Pinpoint the cell where the given text exists, returning its (x, y) midpoint coordinate. 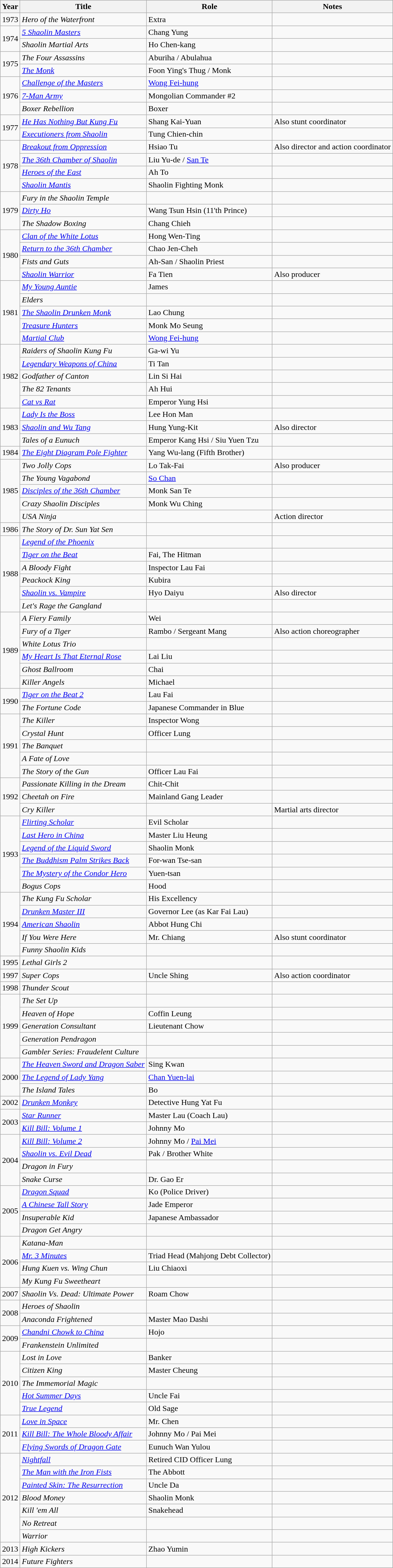
Cry Killer (83, 810)
Johnny Mo (209, 1128)
Clan of the White Lotus (83, 236)
Mongolian Commander #2 (209, 96)
The Island Tales (83, 1090)
The Young Vagabond (83, 478)
A Fiery Family (83, 618)
Flying Swords of Dragon Gate (83, 1447)
The 82 Tenants (83, 389)
James (209, 287)
Emperor Yung Hsi (209, 402)
Zhao Yumin (209, 1549)
Funny Shaolin Kids (83, 950)
Ho Chen-kang (209, 45)
Mr. Chiang (209, 937)
Wei (209, 618)
No Retreat (83, 1523)
Uncle Fai (209, 1396)
Cat vs Rat (83, 402)
Ghost Ballroom (83, 669)
Roam Chow (209, 1294)
2007 (10, 1294)
Crazy Shaolin Disciples (83, 504)
Challenge of the Masters (83, 83)
Lau Fai (209, 695)
Ah To (209, 172)
Also action coordinator (332, 975)
2000 (10, 1077)
Drunken Monkey (83, 1103)
Kill Bill: The Whole Bloody Affair (83, 1434)
Shaolin Mantis (83, 185)
2005 (10, 1211)
Hyo Daiyu (209, 593)
The Legend of Lady Yang (83, 1077)
My Kung Fu Sweetheart (83, 1281)
2013 (10, 1549)
Anaconda Frightened (83, 1319)
Shaolin Vs. Dead: Ultimate Power (83, 1294)
Jade Emperor (209, 1205)
Fury in the Shaolin Temple (83, 198)
The Story of Dr. Sun Yat Sen (83, 529)
Inspector Wong (209, 720)
Eunuch Wan Yulou (209, 1447)
The Buddhism Palm Strikes Back (83, 861)
Legend of the Phoenix (83, 542)
Killer Angels (83, 682)
Martial Club (83, 338)
Legend of the Liquid Sword (83, 848)
Hood (209, 886)
He Has Nothing But Kung Fu (83, 121)
1998 (10, 988)
Chan Yuen-lai (209, 1077)
Shaolin Fighting Monk (209, 185)
Blood Money (83, 1498)
Uncle Da (209, 1485)
Ah-San / Shaolin Priest (209, 262)
Snake Curse (83, 1179)
His Excellency (209, 899)
Bo (209, 1090)
Tung Chien-chin (209, 134)
Lady Is the Boss (83, 415)
Kubira (209, 580)
Master Cheung (209, 1370)
1983 (10, 427)
Ko (Police Driver) (209, 1192)
The Kung Fu Scholar (83, 899)
1979 (10, 211)
Martial arts director (332, 810)
1984 (10, 453)
Fists and Guts (83, 262)
If You Were Here (83, 937)
Mr. Chen (209, 1421)
Monk San Te (209, 491)
Shang Kai-Yuan (209, 121)
Hung Yung-Kit (209, 427)
Kill Bill: Volume 2 (83, 1141)
Also action choreographer (332, 631)
Snakehead (209, 1510)
Ga-wi Yu (209, 351)
The Heaven Sword and Dragon Saber (83, 1064)
Hong Wen-Ting (209, 236)
Passionate Killing in the Dream (83, 784)
Emperor Kang Hsi / Siu Yuen Tzu (209, 440)
Heroes of the East (83, 172)
2004 (10, 1160)
Citizen King (83, 1370)
Master Liu Heung (209, 835)
2002 (10, 1103)
1991 (10, 746)
Future Fighters (83, 1561)
Lao Chung (209, 312)
Officer Lau Fai (209, 771)
Cheetah on Fire (83, 797)
Detective Hung Yat Fu (209, 1103)
Chao Jen-Cheh (209, 249)
Warrior (83, 1536)
Shaolin Warrior (83, 274)
White Lotus Trio (83, 644)
Coffin Leung (209, 1014)
Fa Tien (209, 274)
Governor Lee (as Kar Fai Lau) (209, 911)
Two Jolly Cops (83, 465)
Elders (83, 300)
Chandni Chowk to China (83, 1332)
True Legend (83, 1409)
Japanese Commander in Blue (209, 707)
The Four Assassins (83, 58)
1974 (10, 39)
Drunken Master III (83, 911)
Lee Hon Man (209, 415)
Thunder Scout (83, 988)
Insuperable Kid (83, 1217)
Role (209, 7)
The Man with the Iron Fists (83, 1472)
High Kickers (83, 1549)
1978 (10, 166)
Also director and action coordinator (332, 147)
2011 (10, 1434)
My Heart Is That Eternal Rose (83, 657)
Peackock King (83, 580)
Hsiao Tu (209, 147)
Executioners from Shaolin (83, 134)
The Shaolin Drunken Monk (83, 312)
USA Ninja (83, 516)
For-wan Tse-san (209, 861)
Gambler Series: Fraudelent Culture (83, 1052)
1997 (10, 975)
Shaolin vs. Vampire (83, 593)
Hero of the Waterfront (83, 19)
1999 (10, 1026)
1995 (10, 962)
2003 (10, 1122)
1977 (10, 128)
Lo Tak-Fai (209, 465)
Breakout from Oppression (83, 147)
Katana-Man (83, 1243)
Shaolin and Wu Tang (83, 427)
Chang Chieh (209, 223)
Tiger on the Beat (83, 554)
Kill Bill: Volume 1 (83, 1128)
The Killer (83, 720)
Action director (332, 516)
1994 (10, 924)
Title (83, 7)
The Abbott (209, 1472)
The Mystery of the Condor Hero (83, 873)
7-Man Army (83, 96)
5 Shaolin Masters (83, 32)
Generation Consultant (83, 1026)
Year (10, 7)
Boxer (209, 108)
Love in Space (83, 1421)
The Immemorial Magic (83, 1383)
1993 (10, 854)
Sing Kwan (209, 1064)
Notes (332, 7)
Generation Pendragon (83, 1039)
2010 (10, 1383)
Lost in Love (83, 1357)
Star Runner (83, 1115)
Shaolin Martial Arts (83, 45)
Inspector Lau Fai (209, 568)
Evil Scholar (209, 822)
Hot Summer Days (83, 1396)
Triad Head (Mahjong Debt Collector) (209, 1256)
Kill 'em All (83, 1510)
The Set Up (83, 1001)
Old Sage (209, 1409)
Fury of a Tiger (83, 631)
Last Hero in China (83, 835)
Michael (209, 682)
Master Mao Dashi (209, 1319)
Heroes of Shaolin (83, 1306)
1986 (10, 529)
Wang Tsun Hsin (11'th Prince) (209, 211)
Tales of a Eunuch (83, 440)
Treasure Hunters (83, 325)
The 36th Chamber of Shaolin (83, 160)
Abbot Hung Chi (209, 924)
Fai, The Hitman (209, 554)
Painted Skin: The Resurrection (83, 1485)
1988 (10, 574)
Retired CID Officer Lung (209, 1460)
Dirty Ho (83, 211)
2006 (10, 1262)
Dragon Squad (83, 1192)
Chit-Chit (209, 784)
1975 (10, 64)
1982 (10, 376)
Liu Chiaoxi (209, 1268)
Bogus Cops (83, 886)
1985 (10, 491)
Lethal Girls 2 (83, 962)
Hojo (209, 1332)
Ah Hui (209, 389)
So Chan (209, 478)
Frankenstein Unlimited (83, 1345)
Boxer Rebellion (83, 108)
The Story of the Gun (83, 771)
My Young Auntie (83, 287)
Let's Rage the Gangland (83, 606)
A Fate of Love (83, 758)
2012 (10, 1498)
Liu Yu-de / San Te (209, 160)
Uncle Shing (209, 975)
Dragon in Fury (83, 1166)
1973 (10, 19)
2014 (10, 1561)
Godfather of Canton (83, 376)
Crystal Hunt (83, 733)
Extra (209, 19)
Lai Liu (209, 657)
Yang Wu-lang (Fifth Brother) (209, 453)
Mainland Gang Leader (209, 797)
Officer Lung (209, 733)
Chai (209, 669)
Dr. Gao Er (209, 1179)
A Chinese Tall Story (83, 1205)
1990 (10, 701)
The Banquet (83, 746)
Tiger on the Beat 2 (83, 695)
Hung Kuen vs. Wing Chun (83, 1268)
Disciples of the 36th Chamber (83, 491)
1976 (10, 96)
1981 (10, 312)
Nightfall (83, 1460)
Master Lau (Coach Lau) (209, 1115)
1980 (10, 255)
Ti Tan (209, 363)
Chang Yung (209, 32)
The Eight Diagram Pole Fighter (83, 453)
Return to the 36th Chamber (83, 249)
Rambo / Sergeant Mang (209, 631)
Raiders of Shaolin Kung Fu (83, 351)
2009 (10, 1338)
Banker (209, 1357)
1992 (10, 797)
The Fortune Code (83, 707)
A Bloody Fight (83, 568)
Aburiha / Abulahua (209, 58)
Shaolin vs. Evil Dead (83, 1153)
Flirting Scholar (83, 822)
Legendary Weapons of China (83, 363)
Pak / Brother White (209, 1153)
Mr. 3 Minutes (83, 1256)
Lin Si Hai (209, 376)
American Shaolin (83, 924)
Dragon Get Angry (83, 1230)
1989 (10, 650)
Heaven of Hope (83, 1014)
Super Cops (83, 975)
Foon Ying's Thug / Monk (209, 70)
Yuen-tsan (209, 873)
2008 (10, 1313)
The Monk (83, 70)
Japanese Ambassador (209, 1217)
Lieutenant Chow (209, 1026)
Monk Mo Seung (209, 325)
Monk Wu Ching (209, 504)
The Shadow Boxing (83, 223)
